Identify which cell holds the provided text, then report its [x, y] central coordinate. 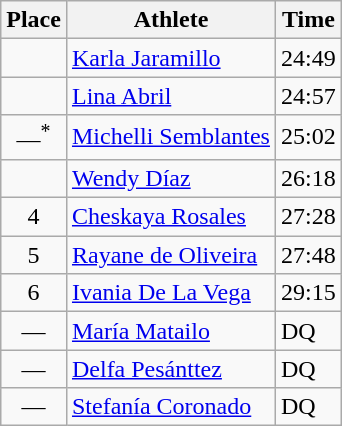
26:18 [308, 178]
Stefanía Coronado [170, 407]
24:57 [308, 96]
24:49 [308, 58]
Athlete [170, 20]
25:02 [308, 138]
—* [34, 138]
Time [308, 20]
6 [34, 293]
Cheskaya Rosales [170, 217]
Lina Abril [170, 96]
Place [34, 20]
29:15 [308, 293]
Michelli Semblantes [170, 138]
Delfa Pesánttez [170, 369]
Rayane de Oliveira [170, 255]
Wendy Díaz [170, 178]
5 [34, 255]
27:48 [308, 255]
27:28 [308, 217]
Karla Jaramillo [170, 58]
Ivania De La Vega [170, 293]
María Matailo [170, 331]
4 [34, 217]
